From the cell containing the given text, extract its center point as (X, Y) coordinate. 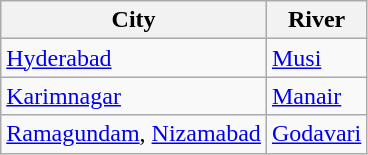
Karimnagar (134, 96)
River (316, 20)
Godavari (316, 134)
City (134, 20)
Ramagundam, Nizamabad (134, 134)
Hyderabad (134, 58)
Manair (316, 96)
Musi (316, 58)
